Provide the (X, Y) coordinate of the cell's center where the given text is located.  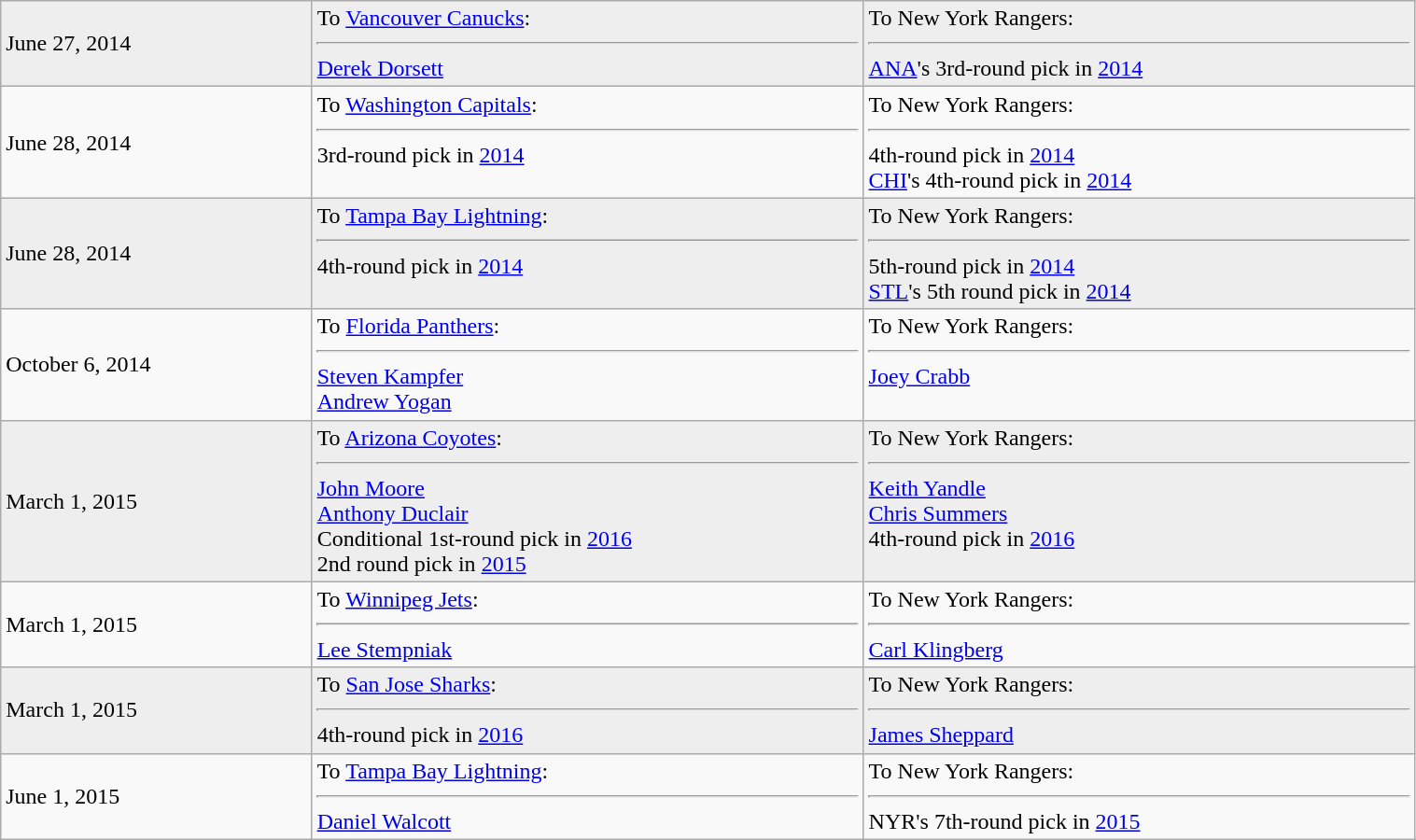
To Washington Capitals:3rd-round pick in 2014 (588, 142)
To New York Rangers:Keith YandleChris Summers4th-round pick in 2016 (1139, 500)
To New York Rangers:4th-round pick in 2014CHI's 4th-round pick in 2014 (1139, 142)
To Tampa Bay Lightning:Daniel Walcott (588, 796)
To New York Rangers:James Sheppard (1139, 710)
To New York Rangers:NYR's 7th-round pick in 2015 (1139, 796)
To New York Rangers:Joey Crabb (1139, 364)
To Arizona Coyotes:John MooreAnthony DuclairConditional 1st-round pick in 20162nd round pick in 2015 (588, 500)
To Florida Panthers:Steven KampferAndrew Yogan (588, 364)
To Tampa Bay Lightning:4th-round pick in 2014 (588, 254)
June 1, 2015 (157, 796)
To New York Rangers:ANA's 3rd-round pick in 2014 (1139, 44)
To New York Rangers:Carl Klingberg (1139, 624)
June 27, 2014 (157, 44)
October 6, 2014 (157, 364)
To Vancouver Canucks:Derek Dorsett (588, 44)
To Winnipeg Jets:Lee Stempniak (588, 624)
To New York Rangers:5th-round pick in 2014STL's 5th round pick in 2014 (1139, 254)
To San Jose Sharks:4th-round pick in 2016 (588, 710)
